Identify which cell holds the provided text, then report its (x, y) central coordinate. 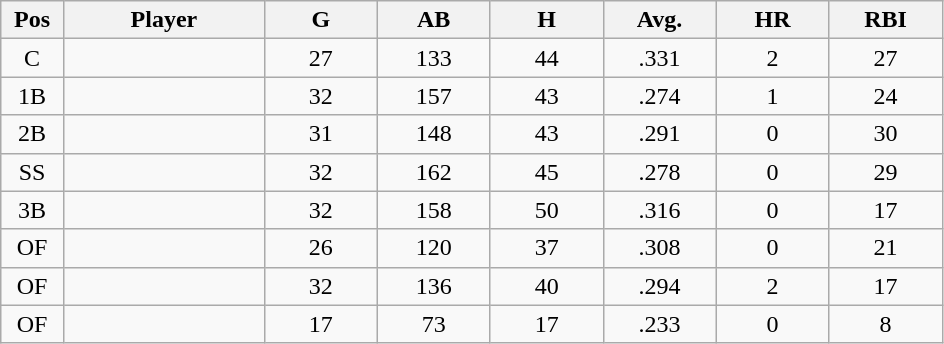
1B (32, 96)
.278 (660, 172)
158 (434, 210)
45 (546, 172)
50 (546, 210)
26 (320, 248)
1 (772, 96)
Avg. (660, 20)
RBI (886, 20)
2B (32, 134)
40 (546, 286)
AB (434, 20)
162 (434, 172)
30 (886, 134)
.294 (660, 286)
44 (546, 58)
G (320, 20)
.308 (660, 248)
Pos (32, 20)
HR (772, 20)
.291 (660, 134)
.331 (660, 58)
136 (434, 286)
120 (434, 248)
Player (164, 20)
37 (546, 248)
.316 (660, 210)
21 (886, 248)
C (32, 58)
8 (886, 324)
H (546, 20)
31 (320, 134)
.274 (660, 96)
24 (886, 96)
133 (434, 58)
SS (32, 172)
.233 (660, 324)
3B (32, 210)
148 (434, 134)
73 (434, 324)
157 (434, 96)
29 (886, 172)
